Find where the given text appears and provide that cell's center as (X, Y) coordinate. 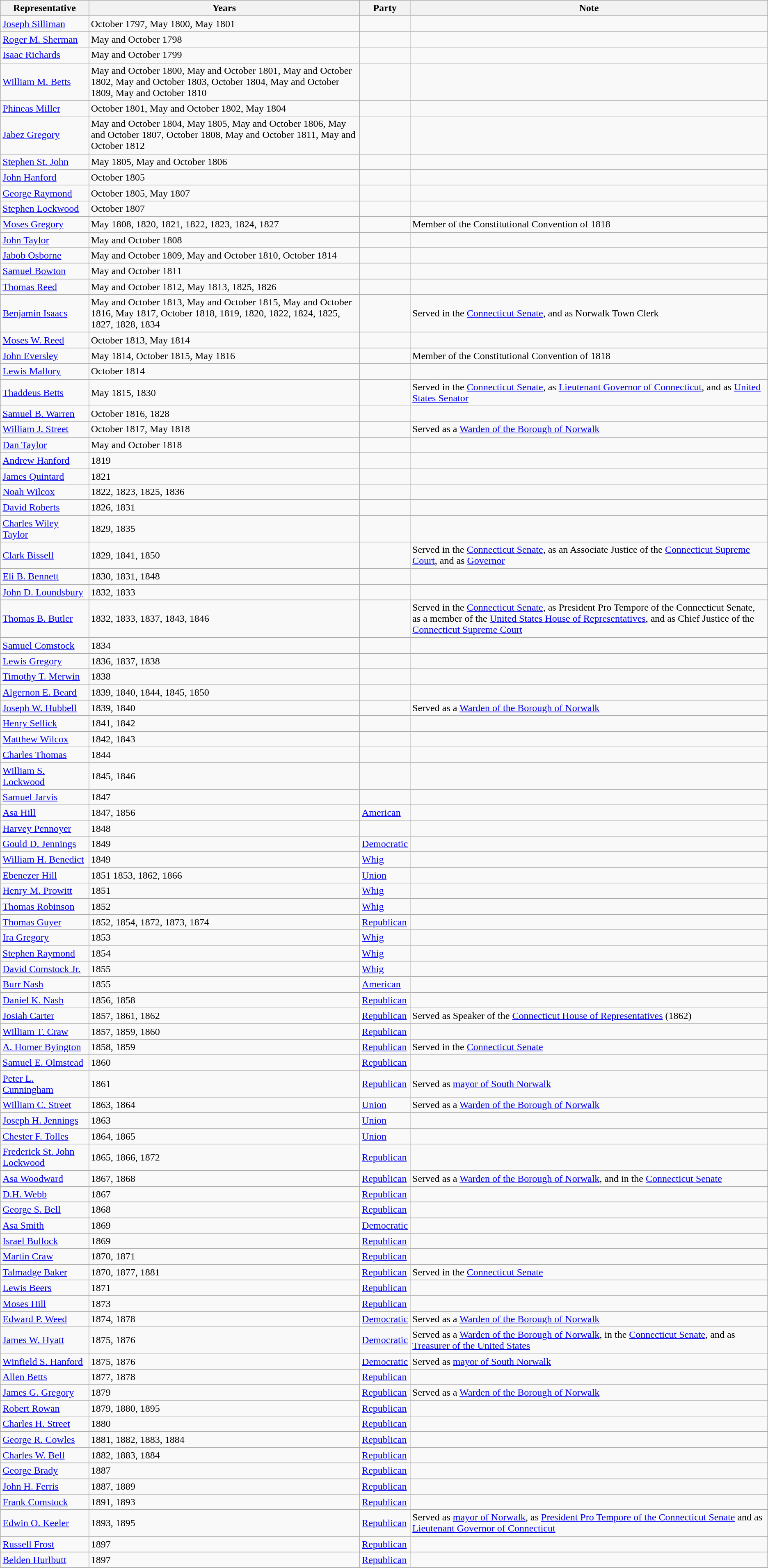
Served in the Connecticut Senate, and as Norwalk Town Clerk (589, 314)
Frank Comstock (44, 1502)
October 1817, May 1818 (224, 429)
1887 (224, 1471)
October 1797, May 1800, May 1801 (224, 24)
Samuel Bowton (44, 271)
1839, 1840 (224, 708)
October 1801, May and October 1802, May 1804 (224, 108)
1874, 1878 (224, 1319)
October 1813, May 1814 (224, 340)
Timothy T. Merwin (44, 677)
1841, 1842 (224, 723)
Served as mayor of Norwalk, as President Pro Tempore of the Connecticut Senate and as Lieutenant Governor of Connecticut (589, 1523)
May and October 1799 (224, 55)
May and October 1813, May and October 1815, May and October 1816, May 1817, October 1818, 1819, 1820, 1822, 1824, 1825, 1827, 1828, 1834 (224, 314)
1844 (224, 755)
May and October 1800, May and October 1801, May and October 1802, May and October 1803, October 1804, May and October 1809, May and October 1810 (224, 82)
1857, 1859, 1860 (224, 1031)
John Hanford (44, 177)
1842, 1843 (224, 739)
Thaddeus Betts (44, 392)
Charles Wiley Taylor (44, 529)
1879, 1880, 1895 (224, 1408)
1864, 1865 (224, 1136)
Robert Rowan (44, 1408)
October 1805, May 1807 (224, 193)
Israel Bullock (44, 1241)
1839, 1840, 1844, 1845, 1850 (224, 692)
Asa Woodward (44, 1179)
1845, 1846 (224, 776)
Daniel K. Nash (44, 1000)
Ebenezer Hill (44, 875)
Joseph H. Jennings (44, 1121)
1879 (224, 1393)
1834 (224, 646)
Lewis Mallory (44, 371)
May and October 1809, May and October 1810, October 1814 (224, 256)
Ira Gregory (44, 938)
Henry Sellick (44, 723)
George Brady (44, 1471)
May and October 1804, May 1805, May and October 1806, May and October 1807, October 1808, May and October 1811, May and October 1812 (224, 135)
Josiah Carter (44, 1016)
1829, 1835 (224, 529)
May 1808, 1820, 1821, 1822, 1823, 1824, 1827 (224, 224)
1856, 1858 (224, 1000)
1821 (224, 476)
Samuel Comstock (44, 646)
May 1805, May and October 1806 (224, 162)
1871 (224, 1288)
Russell Frost (44, 1544)
Isaac Richards (44, 55)
October 1816, 1828 (224, 414)
1893, 1895 (224, 1523)
Allen Betts (44, 1377)
1877, 1878 (224, 1377)
1852, 1854, 1872, 1873, 1874 (224, 922)
1836, 1837, 1838 (224, 661)
Phineas Miller (44, 108)
1848 (224, 829)
Charles H. Street (44, 1424)
George S. Bell (44, 1210)
Thomas Reed (44, 287)
Served as a Warden of the Borough of Norwalk, and in the Connecticut Senate (589, 1179)
Samuel E. Olmstead (44, 1062)
October 1805 (224, 177)
Henry M. Prowitt (44, 891)
May and October 1808 (224, 240)
1853 (224, 938)
Thomas Robinson (44, 906)
1865, 1866, 1872 (224, 1157)
1847, 1856 (224, 813)
1819 (224, 460)
Served in the Connecticut Senate, as Lieutenant Governor of Connecticut, and as United States Senator (589, 392)
John D. Loundsbury (44, 592)
William M. Betts (44, 82)
William J. Street (44, 429)
George Raymond (44, 193)
1881, 1882, 1883, 1884 (224, 1440)
1867, 1868 (224, 1179)
1863, 1864 (224, 1105)
1854 (224, 953)
1870, 1877, 1881 (224, 1272)
William C. Street (44, 1105)
Asa Hill (44, 813)
Jabob Osborne (44, 256)
John Taylor (44, 240)
Party (385, 8)
Asa Smith (44, 1225)
Charles W. Bell (44, 1455)
James W. Hyatt (44, 1340)
May 1815, 1830 (224, 392)
1863 (224, 1121)
1858, 1859 (224, 1047)
Moses W. Reed (44, 340)
October 1807 (224, 208)
Peter L. Cunningham (44, 1083)
1851 1853, 1862, 1866 (224, 875)
Stephen St. John (44, 162)
May and October 1812, May 1813, 1825, 1826 (224, 287)
May and October 1798 (224, 39)
1868 (224, 1210)
1867 (224, 1194)
1847 (224, 797)
1860 (224, 1062)
Charles Thomas (44, 755)
William T. Craw (44, 1031)
Talmadge Baker (44, 1272)
Eli B. Bennett (44, 577)
1830, 1831, 1848 (224, 577)
Winfield S. Hanford (44, 1361)
1826, 1831 (224, 507)
Joseph Silliman (44, 24)
May and October 1811 (224, 271)
1851 (224, 891)
Harvey Pennoyer (44, 829)
William S. Lockwood (44, 776)
Burr Nash (44, 984)
Moses Hill (44, 1303)
George R. Cowles (44, 1440)
Matthew Wilcox (44, 739)
John Eversley (44, 356)
Thomas B. Butler (44, 619)
Lewis Gregory (44, 661)
Representative (44, 8)
Samuel B. Warren (44, 414)
1873 (224, 1303)
Benjamin Isaacs (44, 314)
1822, 1823, 1825, 1836 (224, 492)
A. Homer Byington (44, 1047)
Joseph W. Hubbell (44, 708)
Algernon E. Beard (44, 692)
Moses Gregory (44, 224)
1891, 1893 (224, 1502)
Clark Bissell (44, 556)
1832, 1833, 1837, 1843, 1846 (224, 619)
James Quintard (44, 476)
Belden Hurlbutt (44, 1560)
Stephen Raymond (44, 953)
1882, 1883, 1884 (224, 1455)
Jabez Gregory (44, 135)
1861 (224, 1083)
David Comstock Jr. (44, 969)
William H. Benedict (44, 860)
1870, 1871 (224, 1257)
Served as a Warden of the Borough of Norwalk, in the Connecticut Senate, and as Treasurer of the United States (589, 1340)
Dan Taylor (44, 445)
Thomas Guyer (44, 922)
Stephen Lockwood (44, 208)
Note (589, 8)
Years (224, 8)
David Roberts (44, 507)
May 1814, October 1815, May 1816 (224, 356)
Noah Wilcox (44, 492)
Lewis Beers (44, 1288)
Chester F. Tolles (44, 1136)
John H. Ferris (44, 1486)
Served in the Connecticut Senate, as an Associate Justice of the Connecticut Supreme Court, and as Governor (589, 556)
1852 (224, 906)
Frederick St. John Lockwood (44, 1157)
Gould D. Jennings (44, 844)
D.H. Webb (44, 1194)
Edward P. Weed (44, 1319)
Andrew Hanford (44, 460)
1829, 1841, 1850 (224, 556)
Edwin O. Keeler (44, 1523)
1880 (224, 1424)
1832, 1833 (224, 592)
1857, 1861, 1862 (224, 1016)
1838 (224, 677)
Martin Craw (44, 1257)
October 1814 (224, 371)
James G. Gregory (44, 1393)
May and October 1818 (224, 445)
Samuel Jarvis (44, 797)
Roger M. Sherman (44, 39)
1887, 1889 (224, 1486)
Served as Speaker of the Connecticut House of Representatives (1862) (589, 1016)
